Locate the cell with the specified text and output its [x, y] center coordinate. 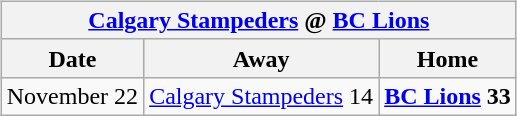
Calgary Stampeders @ BC Lions [258, 20]
Date [72, 58]
Away [262, 58]
Home [448, 58]
Calgary Stampeders 14 [262, 96]
BC Lions 33 [448, 96]
November 22 [72, 96]
